Search for the cell housing the specified text and yield its [X, Y] center coordinate. 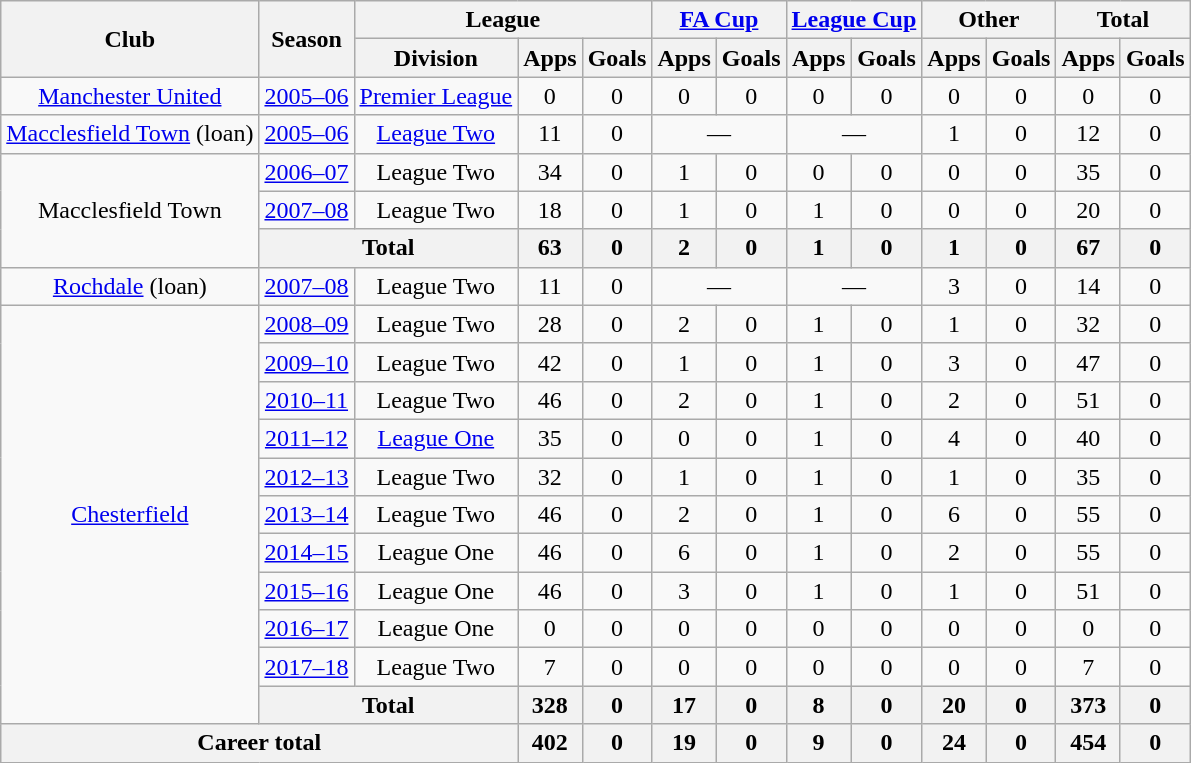
2015–16 [306, 591]
28 [550, 324]
2009–10 [306, 362]
Manchester United [130, 96]
Macclesfield Town (loan) [130, 134]
12 [1088, 134]
47 [1088, 362]
2016–17 [306, 629]
2008–09 [306, 324]
League Cup [854, 20]
Division [436, 58]
42 [550, 362]
2013–14 [306, 515]
Rochdale (loan) [130, 286]
Career total [260, 743]
Season [306, 39]
9 [818, 743]
34 [550, 172]
Other [989, 20]
8 [818, 705]
2006–07 [306, 172]
4 [954, 438]
2010–11 [306, 400]
373 [1088, 705]
19 [684, 743]
2011–12 [306, 438]
2017–18 [306, 667]
League [503, 20]
454 [1088, 743]
14 [1088, 286]
63 [550, 248]
2012–13 [306, 477]
Club [130, 39]
Chesterfield [130, 514]
FA Cup [719, 20]
328 [550, 705]
Macclesfield Town [130, 210]
2014–15 [306, 553]
402 [550, 743]
24 [954, 743]
Premier League [436, 96]
40 [1088, 438]
18 [550, 210]
17 [684, 705]
67 [1088, 248]
